Output the (X, Y) coordinate of the center of the cell containing the given text.  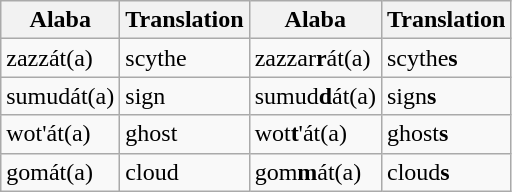
zazzát(a) (60, 58)
wot'át(a) (60, 134)
wott'át(a) (315, 134)
cloud (184, 172)
ghosts (446, 134)
gommát(a) (315, 172)
clouds (446, 172)
sign (184, 96)
scythes (446, 58)
scythe (184, 58)
signs (446, 96)
sumuddát(a) (315, 96)
ghost (184, 134)
gomát(a) (60, 172)
sumudát(a) (60, 96)
zazzarrát(a) (315, 58)
